Provide the [x, y] coordinate of the cell's center where the given text is located.  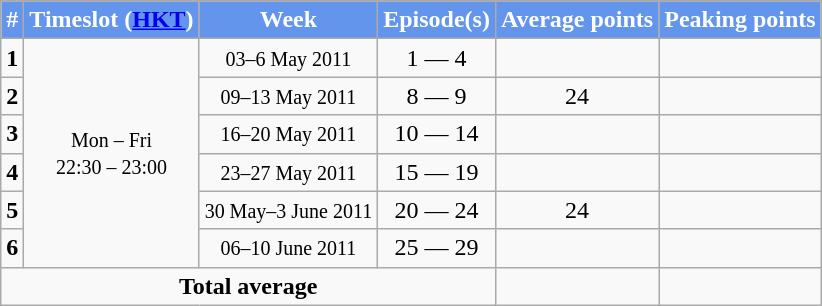
Week [288, 20]
20 — 24 [437, 210]
16–20 May 2011 [288, 134]
Mon – Fri 22:30 – 23:00 [112, 153]
Average points [576, 20]
30 May–3 June 2011 [288, 210]
1 [12, 58]
3 [12, 134]
Peaking points [740, 20]
Total average [248, 286]
1 — 4 [437, 58]
Episode(s) [437, 20]
23–27 May 2011 [288, 172]
06–10 June 2011 [288, 248]
03–6 May 2011 [288, 58]
Timeslot (HKT) [112, 20]
25 — 29 [437, 248]
15 — 19 [437, 172]
# [12, 20]
5 [12, 210]
8 — 9 [437, 96]
6 [12, 248]
4 [12, 172]
10 — 14 [437, 134]
09–13 May 2011 [288, 96]
2 [12, 96]
